Scan for the cell matching the given text and deliver its [x, y] coordinate at center. 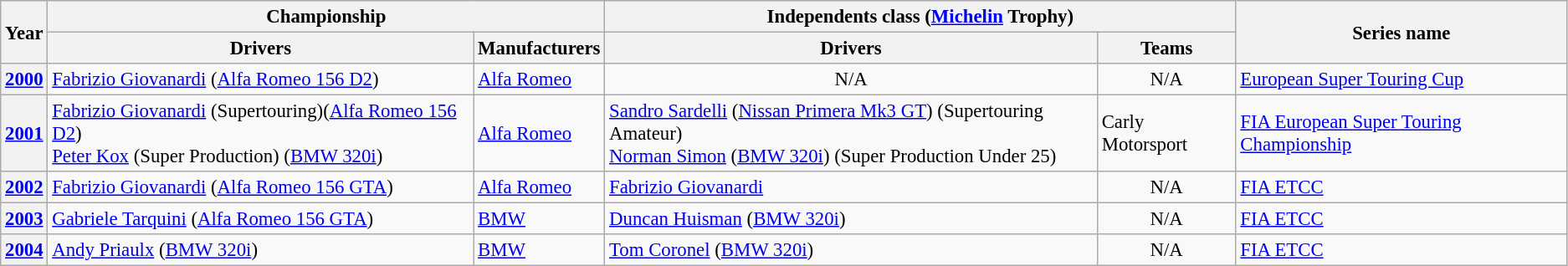
Year [24, 32]
Duncan Huisman (BMW 320i) [852, 219]
Manufacturers [539, 49]
2004 [24, 250]
2002 [24, 187]
2000 [24, 79]
Fabrizio Giovanardi (Supertouring)(Alfa Romeo 156 D2) Peter Kox (Super Production) (BMW 320i) [261, 134]
2003 [24, 219]
Fabrizio Giovanardi [852, 187]
FIA European Super Touring Championship [1401, 134]
2001 [24, 134]
Gabriele Tarquini (Alfa Romeo 156 GTA) [261, 219]
European Super Touring Cup [1401, 79]
Fabrizio Giovanardi (Alfa Romeo 156 D2) [261, 79]
Series name [1401, 32]
Sandro Sardelli (Nissan Primera Mk3 GT) (Supertouring Amateur) Norman Simon (BMW 320i) (Super Production Under 25) [852, 134]
Tom Coronel (BMW 320i) [852, 250]
Carly Motorsport [1166, 134]
Independents class (Michelin Trophy) [920, 17]
Championship [326, 17]
Andy Priaulx (BMW 320i) [261, 250]
Teams [1166, 49]
Fabrizio Giovanardi (Alfa Romeo 156 GTA) [261, 187]
